Extract the [X, Y] coordinate from the center of the cell holding the provided text.  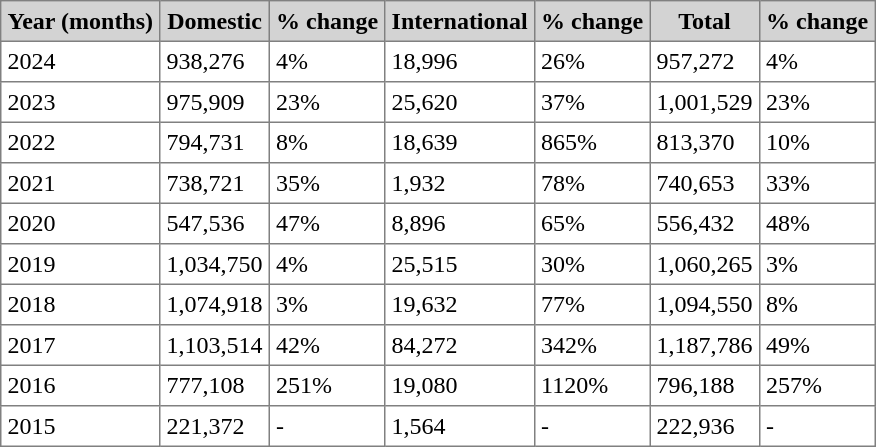
1,034,750 [215, 264]
251% [327, 385]
794,731 [215, 142]
222,936 [705, 426]
18,996 [460, 61]
19,080 [460, 385]
77% [592, 304]
777,108 [215, 385]
2021 [80, 183]
938,276 [215, 61]
8,896 [460, 223]
78% [592, 183]
813,370 [705, 142]
2023 [80, 102]
19,632 [460, 304]
2017 [80, 345]
1,074,918 [215, 304]
25,515 [460, 264]
2020 [80, 223]
221,372 [215, 426]
Domestic [215, 21]
1,187,786 [705, 345]
1,932 [460, 183]
556,432 [705, 223]
1,564 [460, 426]
975,909 [215, 102]
Total [705, 21]
33% [817, 183]
10% [817, 142]
1120% [592, 385]
2022 [80, 142]
865% [592, 142]
257% [817, 385]
26% [592, 61]
35% [327, 183]
1,094,550 [705, 304]
2016 [80, 385]
30% [592, 264]
2019 [80, 264]
37% [592, 102]
Year (months) [80, 21]
1,001,529 [705, 102]
84,272 [460, 345]
25,620 [460, 102]
48% [817, 223]
47% [327, 223]
65% [592, 223]
49% [817, 345]
342% [592, 345]
547,536 [215, 223]
42% [327, 345]
1,060,265 [705, 264]
International [460, 21]
957,272 [705, 61]
2015 [80, 426]
18,639 [460, 142]
1,103,514 [215, 345]
796,188 [705, 385]
740,653 [705, 183]
2024 [80, 61]
2018 [80, 304]
738,721 [215, 183]
